From the cell containing the given text, extract its center point as (X, Y) coordinate. 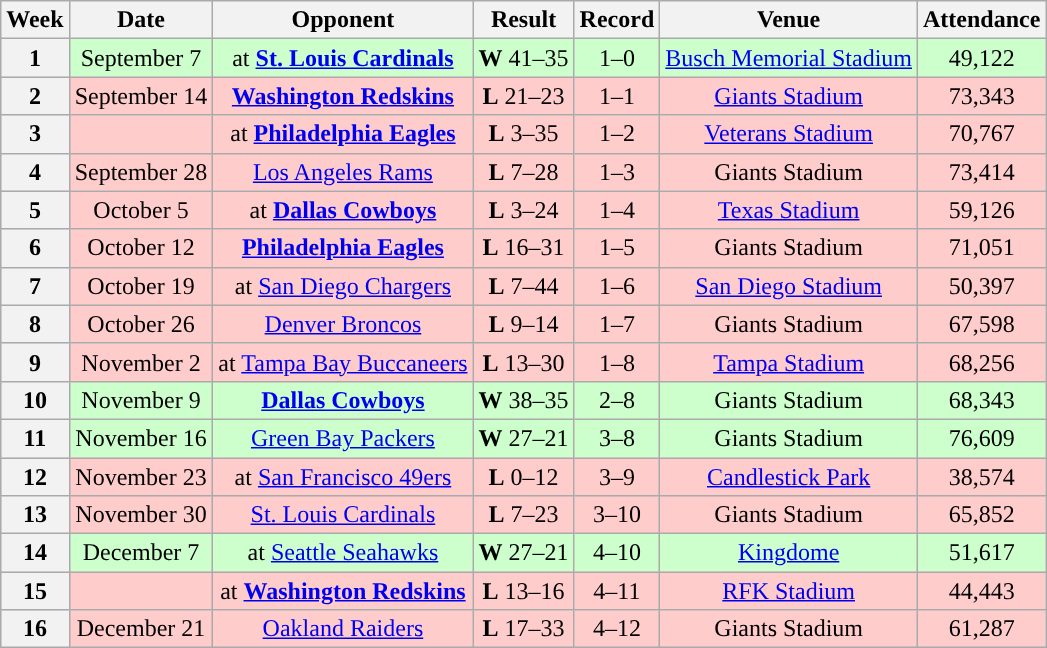
December 21 (141, 629)
October 26 (141, 324)
68,343 (982, 400)
September 28 (141, 172)
L 7–28 (524, 172)
10 (35, 400)
50,397 (982, 286)
November 23 (141, 477)
Record (617, 20)
1–1 (617, 96)
October 19 (141, 286)
14 (35, 553)
1–4 (617, 210)
8 (35, 324)
15 (35, 591)
November 30 (141, 515)
1–0 (617, 58)
L 0–12 (524, 477)
Los Angeles Rams (343, 172)
4–11 (617, 591)
1–5 (617, 248)
59,126 (982, 210)
October 12 (141, 248)
L 13–16 (524, 591)
Dallas Cowboys (343, 400)
76,609 (982, 438)
Date (141, 20)
at San Francisco 49ers (343, 477)
68,256 (982, 362)
Kingdome (789, 553)
W 38–35 (524, 400)
Opponent (343, 20)
11 (35, 438)
at Dallas Cowboys (343, 210)
49,122 (982, 58)
at Seattle Seahawks (343, 553)
Result (524, 20)
at Tampa Bay Buccaneers (343, 362)
Tampa Stadium (789, 362)
Week (35, 20)
L 3–24 (524, 210)
at San Diego Chargers (343, 286)
Denver Broncos (343, 324)
Busch Memorial Stadium (789, 58)
November 2 (141, 362)
2–8 (617, 400)
4–12 (617, 629)
71,051 (982, 248)
November 16 (141, 438)
3–8 (617, 438)
L 16–31 (524, 248)
Philadelphia Eagles (343, 248)
Washington Redskins (343, 96)
at St. Louis Cardinals (343, 58)
L 13–30 (524, 362)
Veterans Stadium (789, 134)
November 9 (141, 400)
San Diego Stadium (789, 286)
Venue (789, 20)
1–2 (617, 134)
73,414 (982, 172)
16 (35, 629)
65,852 (982, 515)
L 21–23 (524, 96)
3–10 (617, 515)
L 3–35 (524, 134)
4 (35, 172)
L 9–14 (524, 324)
9 (35, 362)
67,598 (982, 324)
Candlestick Park (789, 477)
3 (35, 134)
4–10 (617, 553)
October 5 (141, 210)
73,343 (982, 96)
6 (35, 248)
2 (35, 96)
L 17–33 (524, 629)
December 7 (141, 553)
Attendance (982, 20)
38,574 (982, 477)
at Washington Redskins (343, 591)
September 7 (141, 58)
61,287 (982, 629)
13 (35, 515)
W 41–35 (524, 58)
5 (35, 210)
L 7–23 (524, 515)
1–6 (617, 286)
Texas Stadium (789, 210)
Green Bay Packers (343, 438)
September 14 (141, 96)
12 (35, 477)
at Philadelphia Eagles (343, 134)
44,443 (982, 591)
51,617 (982, 553)
3–9 (617, 477)
Oakland Raiders (343, 629)
1–3 (617, 172)
1–7 (617, 324)
L 7–44 (524, 286)
7 (35, 286)
1–8 (617, 362)
St. Louis Cardinals (343, 515)
RFK Stadium (789, 591)
70,767 (982, 134)
1 (35, 58)
